Determine the [X, Y] coordinate at the center of the cell enclosing the given text.  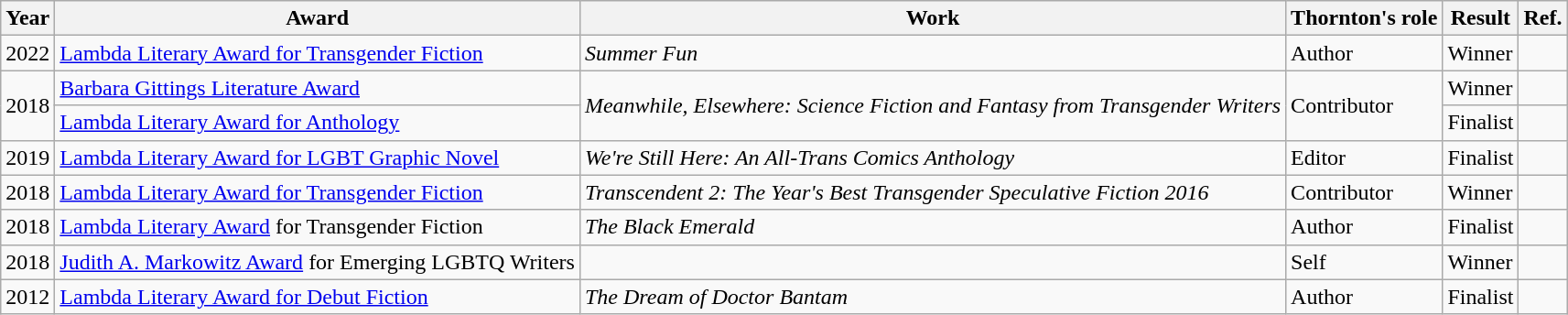
2022 [27, 53]
Lambda Literary Award for Debut Fiction [318, 297]
Work [932, 18]
Lambda Literary Award for Anthology [318, 123]
Transcendent 2: The Year's Best Transgender Speculative Fiction 2016 [932, 192]
Result [1481, 18]
The Black Emerald [932, 227]
2019 [27, 157]
2012 [27, 297]
The Dream of Doctor Bantam [932, 297]
Ref. [1543, 18]
We're Still Here: An All-Trans Comics Anthology [932, 157]
Self [1364, 262]
Award [318, 18]
Barbara Gittings Literature Award [318, 88]
Year [27, 18]
Summer Fun [932, 53]
Meanwhile, Elsewhere: Science Fiction and Fantasy from Transgender Writers [932, 105]
Judith A. Markowitz Award for Emerging LGBTQ Writers [318, 262]
Thornton's role [1364, 18]
Lambda Literary Award for LGBT Graphic Novel [318, 157]
Editor [1364, 157]
